Return the [X, Y] coordinate for the center point of the cell that contains the specified text.  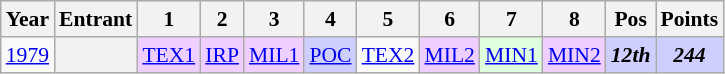
2 [222, 19]
3 [274, 19]
Pos [631, 19]
TEX2 [388, 55]
1 [168, 19]
MIL1 [274, 55]
TEX1 [168, 55]
5 [388, 19]
Entrant [96, 19]
7 [512, 19]
Year [28, 19]
12th [631, 55]
6 [449, 19]
POC [330, 55]
MIL2 [449, 55]
1979 [28, 55]
8 [574, 19]
Points [690, 19]
IRP [222, 55]
244 [690, 55]
MIN1 [512, 55]
4 [330, 19]
MIN2 [574, 55]
